Detect which cell encompasses the target text, then output its [X, Y] center coordinate. 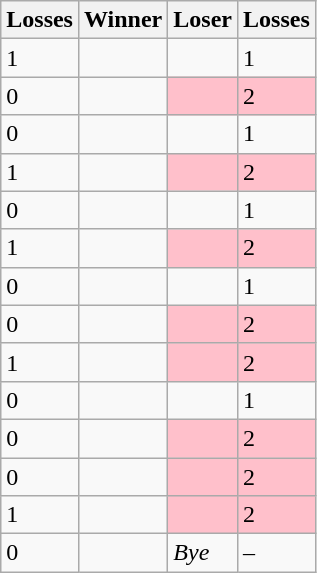
Winner [122, 20]
Loser [203, 20]
Bye [203, 553]
– [277, 553]
